For the text-containing cell, return its midpoint in [x, y] coordinate format. 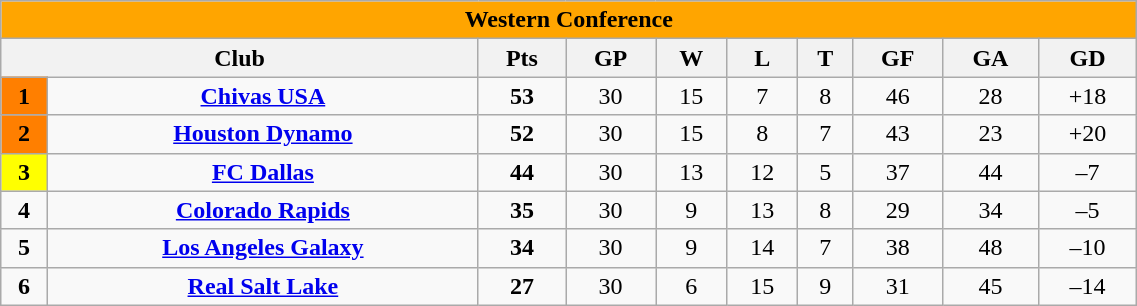
W [692, 58]
GF [898, 58]
14 [762, 248]
28 [990, 96]
L [762, 58]
+20 [1088, 134]
31 [898, 286]
43 [898, 134]
23 [990, 134]
GD [1088, 58]
37 [898, 172]
46 [898, 96]
FC Dallas [264, 172]
Chivas USA [264, 96]
–7 [1088, 172]
48 [990, 248]
45 [990, 286]
4 [24, 210]
3 [24, 172]
Club [240, 58]
–10 [1088, 248]
–14 [1088, 286]
+18 [1088, 96]
Los Angeles Galaxy [264, 248]
52 [522, 134]
–5 [1088, 210]
38 [898, 248]
Houston Dynamo [264, 134]
1 [24, 96]
12 [762, 172]
Western Conference [569, 20]
35 [522, 210]
27 [522, 286]
GA [990, 58]
53 [522, 96]
Colorado Rapids [264, 210]
2 [24, 134]
T [826, 58]
Pts [522, 58]
Real Salt Lake [264, 286]
29 [898, 210]
GP [611, 58]
